Identify which cell holds the provided text, then report its [X, Y] central coordinate. 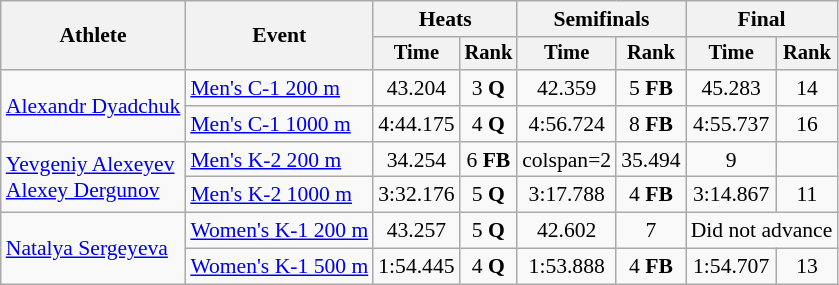
42.602 [566, 231]
34.254 [416, 160]
Women's K-1 200 m [279, 231]
colspan=2 [566, 160]
Natalya Sergeyeva [94, 248]
Men's C-1 200 m [279, 88]
Final [762, 19]
Athlete [94, 36]
42.359 [566, 88]
Did not advance [762, 231]
1:54.707 [732, 267]
8 FB [650, 124]
6 FB [489, 160]
4:56.724 [566, 124]
Event [279, 36]
1:54.445 [416, 267]
1:53.888 [566, 267]
9 [732, 160]
Yevgeniy AlexeyevAlexey Dergunov [94, 178]
3:17.788 [566, 195]
Heats [445, 19]
16 [808, 124]
43.204 [416, 88]
45.283 [732, 88]
3:14.867 [732, 195]
Men's K-2 1000 m [279, 195]
Men's K-2 200 m [279, 160]
7 [650, 231]
35.494 [650, 160]
Men's C-1 1000 m [279, 124]
11 [808, 195]
5 FB [650, 88]
Alexandr Dyadchuk [94, 106]
43.257 [416, 231]
Semifinals [602, 19]
3:32.176 [416, 195]
14 [808, 88]
4:55.737 [732, 124]
3 Q [489, 88]
Women's K-1 500 m [279, 267]
4:44.175 [416, 124]
13 [808, 267]
